Output the (x, y) coordinate of the center of the cell containing the given text.  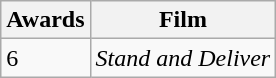
6 (46, 58)
Film (183, 20)
Awards (46, 20)
Stand and Deliver (183, 58)
